Output the (X, Y) coordinate of the center of the cell containing the given text.  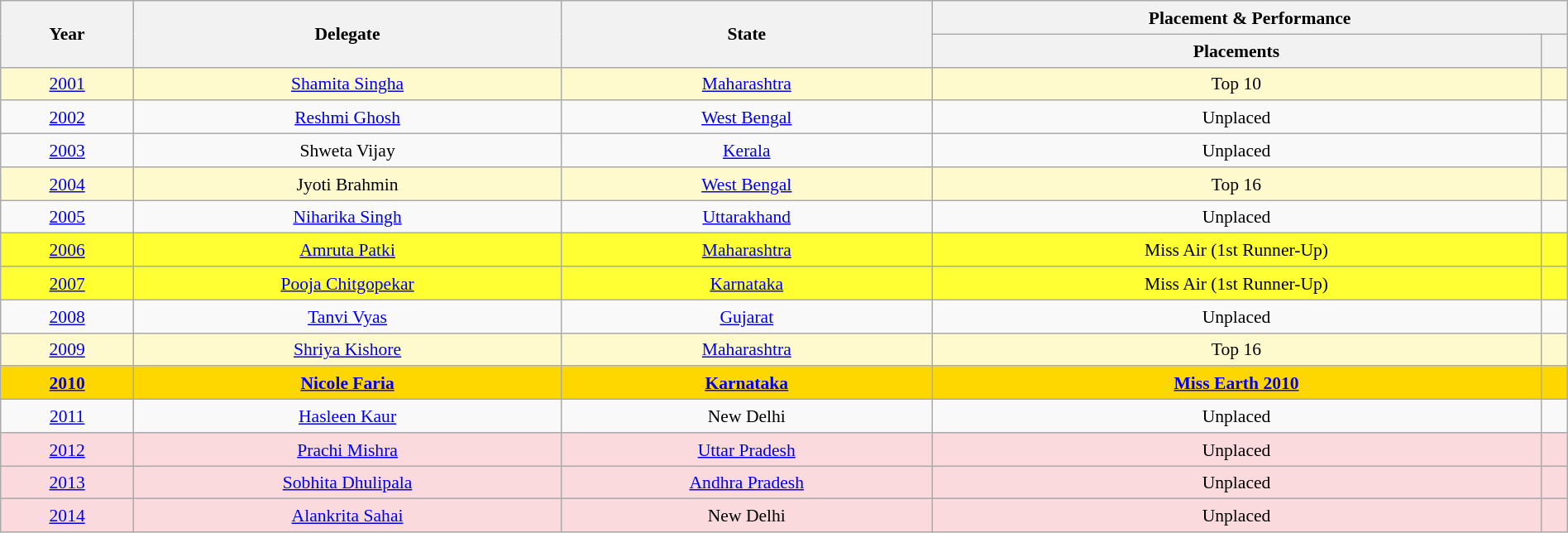
2002 (68, 118)
State (747, 34)
2014 (68, 516)
Shamita Singha (347, 84)
2012 (68, 449)
Niharika Singh (347, 217)
Amruta Patki (347, 250)
Pooja Chitgopekar (347, 283)
Prachi Mishra (347, 449)
2011 (68, 416)
Placement & Performance (1250, 17)
2005 (68, 217)
Uttar Pradesh (747, 449)
Alankrita Sahai (347, 516)
Andhra Pradesh (747, 483)
Top 10 (1236, 84)
2003 (68, 151)
Kerala (747, 151)
Gujarat (747, 316)
2009 (68, 349)
2008 (68, 316)
Nicole Faria (347, 383)
Placements (1236, 50)
2001 (68, 84)
Sobhita Dhulipala (347, 483)
Shweta Vijay (347, 151)
Miss Earth 2010 (1236, 383)
2013 (68, 483)
2006 (68, 250)
2007 (68, 283)
Year (68, 34)
Hasleen Kaur (347, 416)
Reshmi Ghosh (347, 118)
Tanvi Vyas (347, 316)
Uttarakhand (747, 217)
2010 (68, 383)
Shriya Kishore (347, 349)
2004 (68, 184)
Jyoti Brahmin (347, 184)
Delegate (347, 34)
